Return [x, y] of the center of cell containing provided text 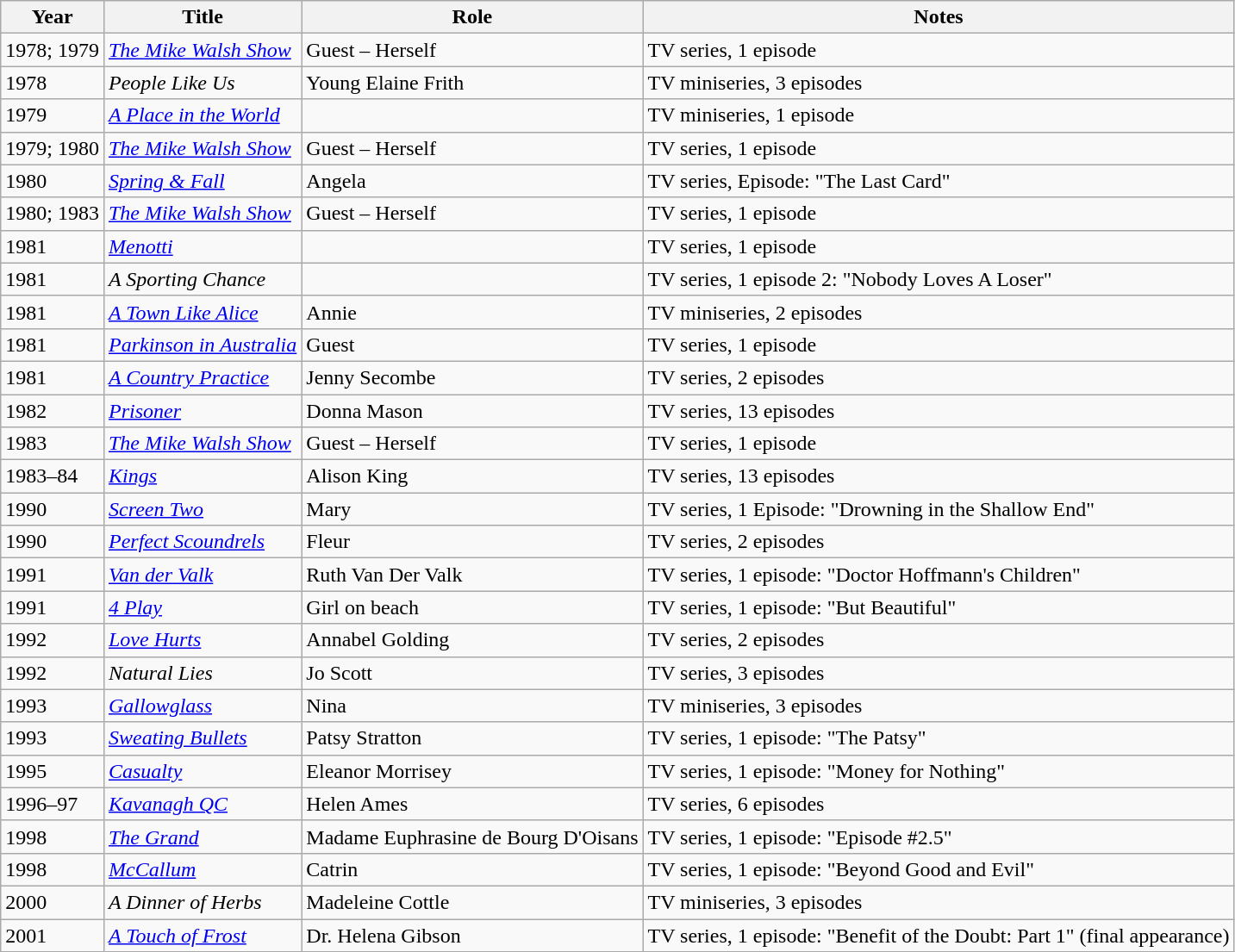
Perfect Scoundrels [202, 542]
2001 [53, 935]
Menotti [202, 246]
The Grand [202, 837]
Young Elaine Frith [472, 83]
Nina [472, 706]
1978 [53, 83]
1995 [53, 771]
Prisoner [202, 411]
Jenny Secombe [472, 377]
TV series, 1 episode: "The Patsy" [939, 738]
Jo Scott [472, 673]
1979; 1980 [53, 148]
Year [53, 17]
Ruth Van Der Valk [472, 575]
Van der Valk [202, 575]
Casualty [202, 771]
TV series, Episode: "The Last Card" [939, 181]
2000 [53, 902]
1983 [53, 444]
Parkinson in Australia [202, 345]
1979 [53, 115]
Alison King [472, 476]
Kavanagh QC [202, 804]
Love Hurts [202, 640]
Spring & Fall [202, 181]
Title [202, 17]
Dr. Helena Gibson [472, 935]
1980 [53, 181]
Madeleine Cottle [472, 902]
TV series, 1 Episode: "Drowning in the Shallow End" [939, 509]
Kings [202, 476]
Fleur [472, 542]
Gallowglass [202, 706]
A Town Like Alice [202, 312]
Mary [472, 509]
Girl on beach [472, 607]
A Dinner of Herbs [202, 902]
Notes [939, 17]
TV series, 1 episode 2: "Nobody Loves A Loser" [939, 279]
Angela [472, 181]
People Like Us [202, 83]
1983–84 [53, 476]
Annabel Golding [472, 640]
Screen Two [202, 509]
1996–97 [53, 804]
Madame Euphrasine de Bourg D'Oisans [472, 837]
TV series, 1 episode: "Beyond Good and Evil" [939, 869]
A Place in the World [202, 115]
1978; 1979 [53, 50]
Natural Lies [202, 673]
TV series, 1 episode: "But Beautiful" [939, 607]
TV miniseries, 2 episodes [939, 312]
TV series, 1 episode: "Episode #2.5" [939, 837]
TV series, 6 episodes [939, 804]
McCallum [202, 869]
TV miniseries, 1 episode [939, 115]
Patsy Stratton [472, 738]
1982 [53, 411]
Eleanor Morrisey [472, 771]
A Sporting Chance [202, 279]
TV series, 1 episode: "Money for Nothing" [939, 771]
4 Play [202, 607]
TV series, 1 episode: "Doctor Hoffmann's Children" [939, 575]
A Country Practice [202, 377]
Helen Ames [472, 804]
Donna Mason [472, 411]
TV series, 1 episode: "Benefit of the Doubt: Part 1" (final appearance) [939, 935]
Catrin [472, 869]
TV series, 3 episodes [939, 673]
Annie [472, 312]
Role [472, 17]
1980; 1983 [53, 214]
Sweating Bullets [202, 738]
A Touch of Frost [202, 935]
Guest [472, 345]
